For the text-containing cell, return its midpoint in [X, Y] coordinate format. 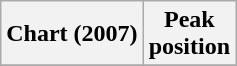
Peakposition [189, 34]
Chart (2007) [72, 34]
